Output the [x, y] coordinate of the center of the cell containing the given text.  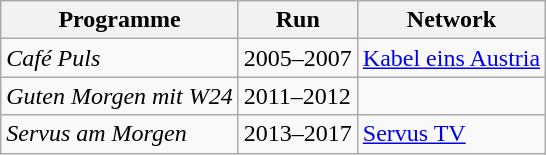
Programme [120, 20]
Run [298, 20]
Kabel eins Austria [451, 58]
2005–2007 [298, 58]
Network [451, 20]
Servus am Morgen [120, 134]
2011–2012 [298, 96]
2013–2017 [298, 134]
Café Puls [120, 58]
Servus TV [451, 134]
Guten Morgen mit W24 [120, 96]
